Return (X, Y) of the center of cell containing provided text 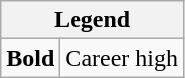
Bold (30, 58)
Legend (92, 20)
Career high (122, 58)
